Locate the cell with the specified text and output its [X, Y] center coordinate. 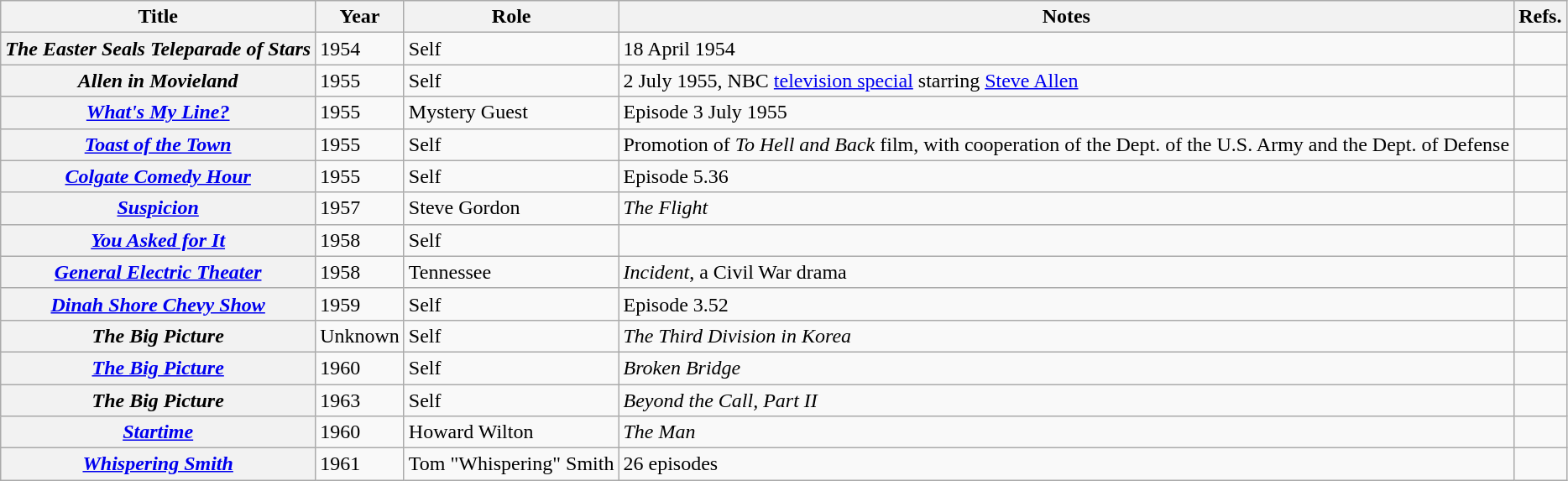
18 April 1954 [1066, 49]
Steve Gordon [511, 208]
Beyond the Call, Part II [1066, 400]
The Easter Seals Teleparade of Stars [158, 49]
Refs. [1540, 17]
Howard Wilton [511, 432]
1954 [360, 49]
Episode 3.52 [1066, 304]
The Third Division in Korea [1066, 336]
Tom "Whispering" Smith [511, 464]
What's My Line? [158, 112]
Colgate Comedy Hour [158, 176]
26 episodes [1066, 464]
The Flight [1066, 208]
1957 [360, 208]
Promotion of To Hell and Back film, with cooperation of the Dept. of the U.S. Army and the Dept. of Defense [1066, 144]
1961 [360, 464]
Mystery Guest [511, 112]
Episode 5.36 [1066, 176]
Broken Bridge [1066, 368]
Toast of the Town [158, 144]
Dinah Shore Chevy Show [158, 304]
Whispering Smith [158, 464]
Suspicion [158, 208]
Unknown [360, 336]
Allen in Movieland [158, 81]
Role [511, 17]
2 July 1955, NBC television special starring Steve Allen [1066, 81]
The Man [1066, 432]
Startime [158, 432]
General Electric Theater [158, 272]
You Asked for It [158, 240]
Tennessee [511, 272]
Episode 3 July 1955 [1066, 112]
1963 [360, 400]
Notes [1066, 17]
1959 [360, 304]
Title [158, 17]
Incident, a Civil War drama [1066, 272]
Year [360, 17]
